Output the (x, y) coordinate of the center of the cell containing the given text.  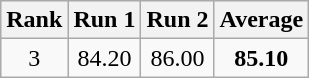
Run 1 (104, 20)
Average (262, 20)
84.20 (104, 58)
3 (34, 58)
Rank (34, 20)
Run 2 (178, 20)
86.00 (178, 58)
85.10 (262, 58)
